Identify which cell holds the provided text, then report its (X, Y) central coordinate. 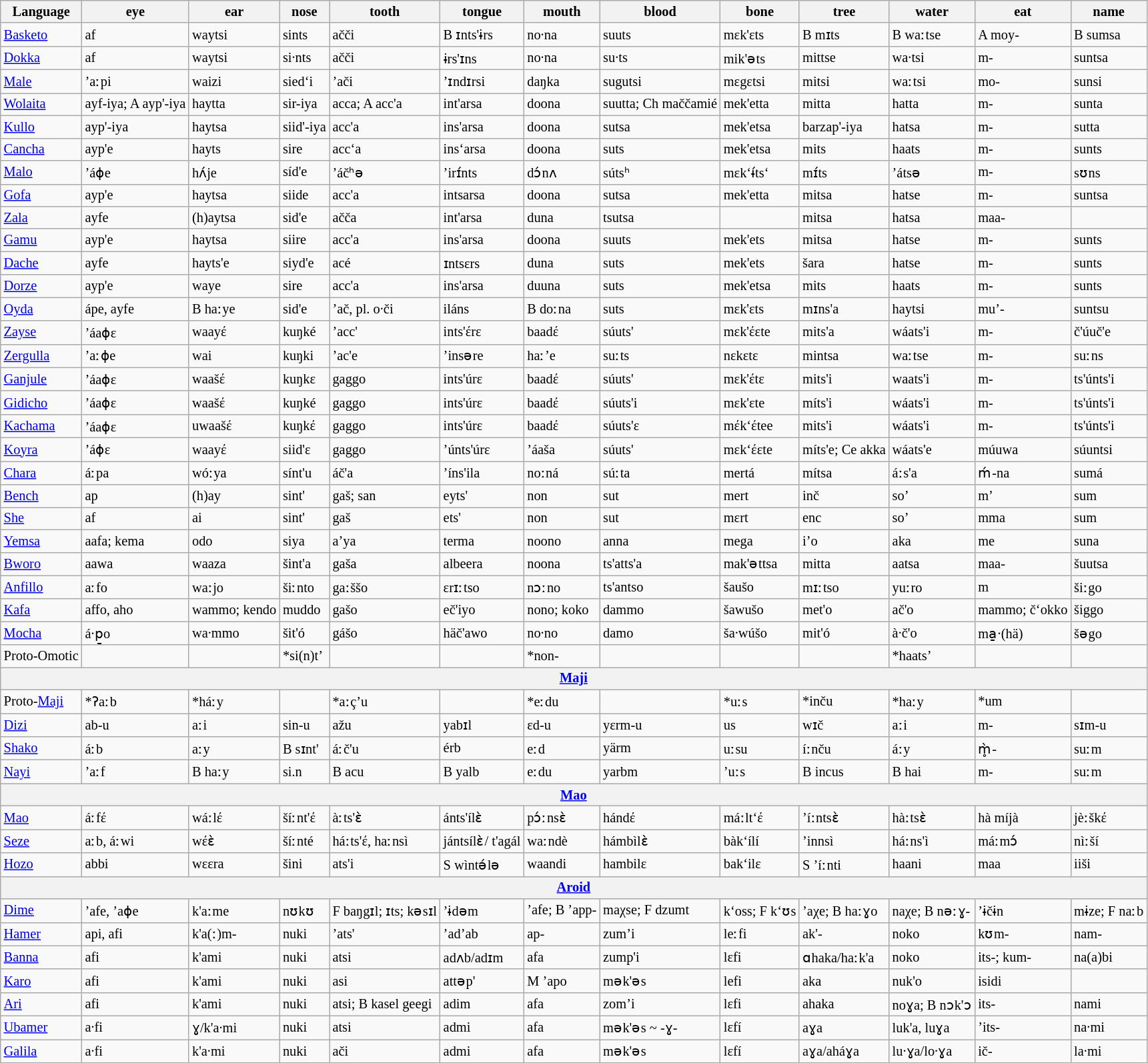
B waːtse (933, 35)
bone (760, 11)
mintsa (844, 356)
mək'əs ~ -ɣ- (660, 1027)
hámbìlὲ (660, 840)
*haːy (933, 702)
aatsa (933, 564)
aafa; kema (136, 541)
àːts'ὲ (385, 818)
abbi (136, 864)
mítsa (844, 472)
B hai (933, 772)
ear (234, 11)
gašo (385, 610)
siid'-iya (304, 127)
*ʔaːb (136, 702)
šíːnté (304, 840)
’íːntsὲ (844, 818)
acé (385, 263)
sied‘i (304, 81)
kuŋkέ (304, 425)
Hamer (41, 934)
síd'e (304, 172)
mɨze; F naːb (1109, 910)
mit'ó (844, 634)
Kachama (41, 425)
’aːɸe (136, 356)
wεεra (234, 864)
mo- (1023, 81)
háːns'ì (933, 840)
míts'e; Ce akka (844, 449)
Bench (41, 496)
ets' (482, 518)
naχe; B nәːɣ- (933, 910)
tongue (482, 11)
šíːnt'έ (304, 818)
acc‘a (385, 149)
yuːro (933, 587)
B acu (385, 772)
ints'έrε (482, 332)
blood (660, 11)
ayf-iya; A ayp'-iya (136, 104)
isidi (1023, 980)
nose (304, 11)
waandi (562, 864)
ɨrs'ɪns (482, 57)
B ɪnts'ɨrs (482, 35)
nono; koko (562, 610)
S ’íːnti (844, 864)
Mocha (41, 634)
ɑhaka/haːk'a (844, 958)
its-; kum- (1023, 958)
mma (1023, 518)
Basketo (41, 35)
noɣa; B nɔk'ɔ (933, 1004)
áːfέ (136, 818)
gaːššo (385, 587)
me (1023, 541)
εd-u (562, 724)
mouth (562, 11)
M ’apo (562, 980)
ɪntsεrs (482, 263)
ap (136, 496)
m’ (1023, 496)
Malo (41, 172)
siide (304, 195)
k‘oss; F k‘ʊs (760, 910)
pɔ́ːnsὲ (562, 818)
aawa (136, 564)
Proto-Maji (41, 702)
siyd'e (304, 263)
Gofa (41, 195)
mεrt (760, 518)
aːfo (136, 587)
(h)ay (234, 496)
mεk'έεte (760, 332)
attәp' (482, 980)
Male (41, 81)
sints (304, 35)
lefi (760, 980)
*si(n)t’ (304, 656)
Chara (41, 472)
’íns'ila (482, 472)
häč'awo (482, 634)
B doːna (562, 308)
hà míjà (1023, 818)
eye (136, 11)
m (1023, 587)
sútsʰ (660, 172)
asi (385, 980)
gaš; san (385, 496)
’acc' (385, 332)
mits'a (844, 332)
uwaašέ (234, 425)
Anfillo (41, 587)
mɪns'a (844, 308)
*haats’ (933, 656)
anna (660, 541)
terma (482, 541)
aːy (234, 748)
’ad’ab (482, 934)
šiːgo (1109, 587)
mεk'εte (760, 403)
no·no (562, 634)
hʌ́je (234, 172)
F baŋgɪl; ɪts; kәsɪl (385, 910)
mεgεtsi (760, 81)
name (1109, 11)
Yemsa (41, 541)
Zala (41, 217)
waːtsi (933, 81)
B yalb (482, 772)
eč'iyo (482, 610)
siid'ε (304, 449)
haani (933, 864)
duuna (562, 286)
mu’- (1023, 308)
B mɪts (844, 35)
súuts'ε (660, 425)
damo (660, 634)
mεk‘ɨ́ts‘ (760, 172)
’aːpi (136, 81)
ayp'-iya (136, 127)
ts'atts'a (660, 564)
Wolaita (41, 104)
sir-iya (304, 104)
mittse (844, 57)
intsarsa (482, 195)
’ɨčɨn (1023, 910)
met'o (844, 610)
mέk‘έtee (760, 425)
ápe, ayfe (136, 308)
daŋka (562, 81)
ins‘arsa (482, 149)
kuŋki (304, 356)
yärm (660, 748)
maa (1023, 864)
Seze (41, 840)
mert (760, 496)
noːná (562, 472)
(h)aytsa (234, 217)
siya (304, 541)
hayts'e (234, 263)
šuutsa (1109, 564)
maχse; F dzumt (660, 910)
k'a(ː)m- (234, 934)
eːd (562, 748)
mertá (760, 472)
ap- (562, 934)
’afe; B ’app- (562, 910)
ači (385, 1051)
affo, aho (136, 610)
Maji (574, 678)
iiši (1109, 864)
Language (41, 11)
’áɸe (136, 172)
bàk‘ílí (760, 840)
hándέ (660, 818)
’áɸε (136, 449)
odo (234, 541)
’únts'úrε (482, 449)
míts'i (844, 403)
waːtse (933, 356)
hambilε (660, 864)
zump'i (660, 958)
gaš (385, 518)
B sumsa (1109, 35)
íːnču (844, 748)
dammo (660, 610)
S wìntə́lә (482, 864)
wáats'e (933, 449)
’innsì (844, 840)
albeera (482, 564)
inč (844, 496)
’ats' (385, 934)
’aχe; B haːɣo (844, 910)
adim (482, 1004)
eːdu (562, 772)
zom’i (660, 1004)
lu·ɣa/lo·ɣa (933, 1051)
Koyra (41, 449)
A moy- (1023, 35)
ač'o (933, 610)
She (41, 518)
Kullo (41, 127)
*um (1023, 702)
ánts'ílὲ (482, 818)
a’ya (385, 541)
’áčʰә (385, 172)
water (933, 11)
sínt'u (304, 472)
Dizi (41, 724)
šit'ó (304, 634)
ts'antso (660, 587)
aɣa (844, 1027)
wai (234, 356)
i’o (844, 541)
áːs'a (933, 472)
šint'a (304, 564)
waats'i (933, 379)
adʌb/adɪm (482, 958)
su·ts (660, 57)
’ači (385, 81)
à·č'o (933, 634)
enc (844, 518)
jántsílὲ/ t'agál (482, 840)
ḿ-na (1023, 472)
gaša (385, 564)
šiːnto (304, 587)
siire (304, 240)
hatta (933, 104)
uːsu (760, 748)
k'a·mi (234, 1051)
Hozo (41, 864)
B incus (844, 772)
Dokka (41, 57)
muddo (304, 610)
luk'a, luɣa (933, 1027)
Dorze (41, 286)
Gamu (41, 240)
šini (304, 864)
waizi (234, 81)
waaza (234, 564)
Dime (41, 910)
Banna (41, 958)
’ač, pl. o·či (385, 308)
*aːç’u (385, 702)
εrɪːtso (482, 587)
hàːtsὲ (933, 818)
eat (1023, 11)
api, afi (136, 934)
Proto-Omotic (41, 656)
Zayse (41, 332)
na(a)bi (1109, 958)
’afe, ’aɸe (136, 910)
’átsә (933, 172)
Nayi (41, 772)
áːpa (136, 472)
šara (844, 263)
wa·mmo (234, 634)
šaušo (760, 587)
hayts (234, 149)
*inču (844, 702)
’áaša (562, 449)
Aroid (574, 888)
wáːlέ (234, 818)
nami (1109, 1004)
m̥̀- (1023, 748)
érb (482, 748)
’ɪndɪrsi (482, 81)
waːndè (562, 840)
ɣ/k'a·mi (234, 1027)
’ac'e (385, 356)
yεrm-u (660, 724)
k'aːme (234, 910)
noona (562, 564)
Zergulla (41, 356)
*non- (562, 656)
šiggo (1109, 610)
noono (562, 541)
ai (234, 518)
waye (234, 286)
Shako (41, 748)
acca; A acc'a (385, 104)
sunta (1109, 104)
sumá (1109, 472)
Bworo (41, 564)
sɪm-u (1109, 724)
mεk'έtε (760, 379)
waːjo (234, 587)
sugutsi (660, 81)
sin-u (304, 724)
na·mi (1109, 1027)
Cancha (41, 149)
si.n (304, 772)
Dache (41, 263)
kʊm- (1023, 934)
haː’e (562, 356)
ša·wúšo (760, 634)
Ganjule (41, 379)
máːmɔ́ (1023, 840)
’ɨdәm (482, 910)
’its- (1023, 1027)
aːb, áːwi (136, 840)
leːfi (760, 934)
suutta; Ch maččamié (660, 104)
ažu (385, 724)
sutta (1109, 127)
Kafa (41, 610)
súuts'i (660, 403)
šawušo (760, 610)
haytta (234, 104)
dɔ́nʌ (562, 172)
Gidicho (41, 403)
suna (1109, 541)
kuŋkε (304, 379)
Ubamer (41, 1027)
*háːy (234, 702)
Galila (41, 1051)
nam- (1109, 934)
nɔːno (562, 587)
tsutsa (660, 217)
Ari (41, 1004)
haytsi (933, 308)
us (760, 724)
ats'i (385, 864)
bak‘ilε (760, 864)
’irɪ́nts (482, 172)
ačča (385, 217)
wέὲ (234, 840)
its- (1023, 1004)
áːč'u (385, 748)
ab-u (136, 724)
áč'a (385, 472)
šəgo (1109, 634)
wammo; kendo (234, 610)
nìːší (1109, 840)
’uːs (760, 772)
múuwa (1023, 449)
aɣa/aháɣa (844, 1051)
yabɪl (482, 724)
nεkεtε (760, 356)
tooth (385, 11)
’aːf (136, 772)
Karo (41, 980)
suːts (660, 356)
háːts'έ, haːnsì (385, 840)
mitsi (844, 81)
’insәre (482, 356)
mik'әts (760, 57)
wa·tsi (933, 57)
barzap'-iya (844, 127)
áːb (136, 748)
la·mi (1109, 1051)
č'úuč'e (1109, 332)
suntsu (1109, 308)
á·p̱o (136, 634)
eyts' (482, 496)
si·nts (304, 57)
Oyda (41, 308)
tree (844, 11)
mɪːtso (844, 587)
B sɪnt' (304, 748)
nuk'o (933, 980)
zum’i (660, 934)
áːy (933, 748)
B haːy (234, 772)
sʊns (1109, 172)
ak'- (844, 934)
súuntsi (1109, 449)
mega (760, 541)
máːlt‘έ (760, 818)
jèːškέ (1109, 818)
yarbm (660, 772)
ahaka (844, 1004)
*uːs (760, 702)
wɪč (844, 724)
B haːye (234, 308)
mεk‘έεte (760, 449)
atsi; B kasel geegi (385, 1004)
suːns (1109, 356)
mammo; č‘okko (1023, 610)
nʊkʊ (304, 910)
mak'әttsa (760, 564)
ma̱·(hä) (1023, 634)
súːta (660, 472)
ič- (1023, 1051)
sunsi (1109, 81)
gášo (385, 634)
iláns (482, 308)
mɪ́ts (844, 172)
wóːya (234, 472)
*eːdu (562, 702)
